Identify which cell holds the provided text, then report its [x, y] central coordinate. 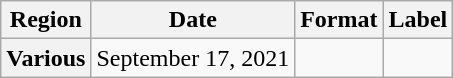
September 17, 2021 [193, 58]
Date [193, 20]
Format [339, 20]
Label [418, 20]
Various [46, 58]
Region [46, 20]
